From the cell containing the given text, extract its center point as (X, Y) coordinate. 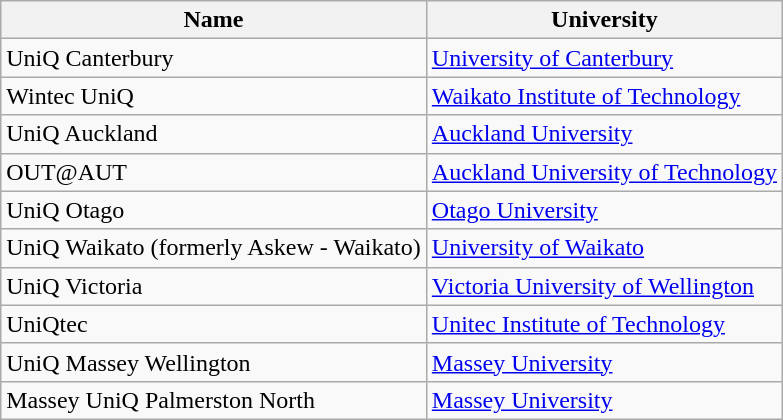
UniQtec (214, 324)
Name (214, 20)
UniQ Otago (214, 210)
Otago University (604, 210)
UniQ Auckland (214, 134)
UniQ Massey Wellington (214, 362)
Massey UniQ Palmerston North (214, 400)
Auckland University of Technology (604, 172)
Wintec UniQ (214, 96)
OUT@AUT (214, 172)
Victoria University of Wellington (604, 286)
UniQ Victoria (214, 286)
UniQ Waikato (formerly Askew - Waikato) (214, 248)
Unitec Institute of Technology (604, 324)
Auckland University (604, 134)
UniQ Canterbury (214, 58)
Waikato Institute of Technology (604, 96)
University of Waikato (604, 248)
University (604, 20)
University of Canterbury (604, 58)
